Search for the cell housing the specified text and yield its [X, Y] center coordinate. 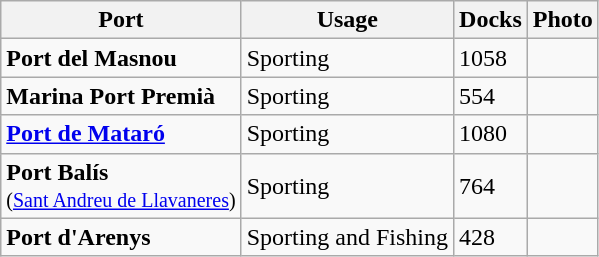
Photo [562, 20]
1080 [491, 134]
764 [491, 186]
Sporting and Fishing [347, 237]
Marina Port Premià [121, 96]
428 [491, 237]
Docks [491, 20]
Port [121, 20]
Port d'Arenys [121, 237]
Port Balís(Sant Andreu de Llavaneres) [121, 186]
Port de Mataró [121, 134]
Port del Masnou [121, 58]
1058 [491, 58]
554 [491, 96]
Usage [347, 20]
